Pinpoint the cell where the given text exists, returning its [X, Y] midpoint coordinate. 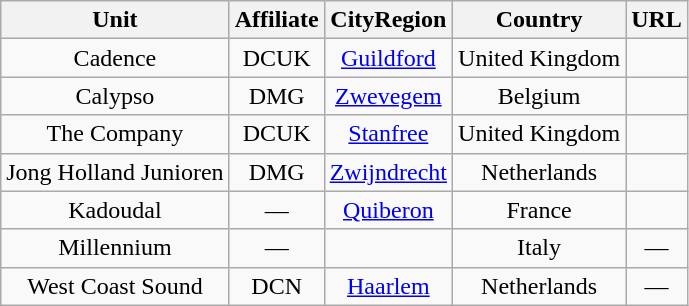
Italy [540, 248]
Country [540, 20]
Zwijndrecht [388, 172]
Calypso [115, 96]
Quiberon [388, 210]
The Company [115, 134]
Kadoudal [115, 210]
DCN [276, 286]
Millennium [115, 248]
Guildford [388, 58]
URL [657, 20]
France [540, 210]
Affiliate [276, 20]
CityRegion [388, 20]
Cadence [115, 58]
Belgium [540, 96]
Zwevegem [388, 96]
Haarlem [388, 286]
Stanfree [388, 134]
West Coast Sound [115, 286]
Jong Holland Junioren [115, 172]
Unit [115, 20]
